Scan for the cell matching the given text and deliver its [x, y] coordinate at center. 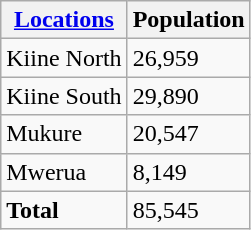
Total [64, 210]
Kiine North [64, 58]
Locations [64, 20]
Mwerua [64, 172]
26,959 [188, 58]
85,545 [188, 210]
29,890 [188, 96]
Kiine South [64, 96]
Mukure [64, 134]
20,547 [188, 134]
Population [188, 20]
8,149 [188, 172]
